Detect which cell encompasses the target text, then output its (x, y) center coordinate. 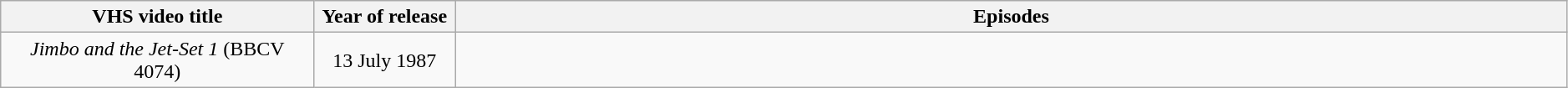
VHS video title (157, 17)
Jimbo and the Jet-Set 1 (BBCV 4074) (157, 60)
13 July 1987 (384, 60)
Episodes (1012, 17)
Year of release (384, 17)
